Pinpoint the cell where the given text exists, returning its [x, y] midpoint coordinate. 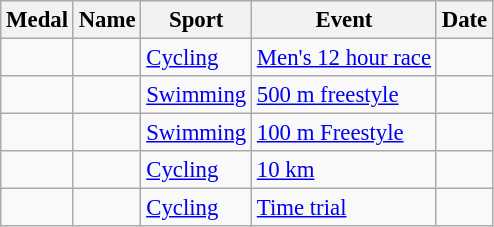
Men's 12 hour race [344, 58]
Time trial [344, 208]
Date [464, 20]
100 m Freestyle [344, 133]
Sport [196, 20]
Name [107, 20]
Medal [38, 20]
10 km [344, 170]
500 m freestyle [344, 95]
Event [344, 20]
